For the text-containing cell, return its midpoint in (x, y) coordinate format. 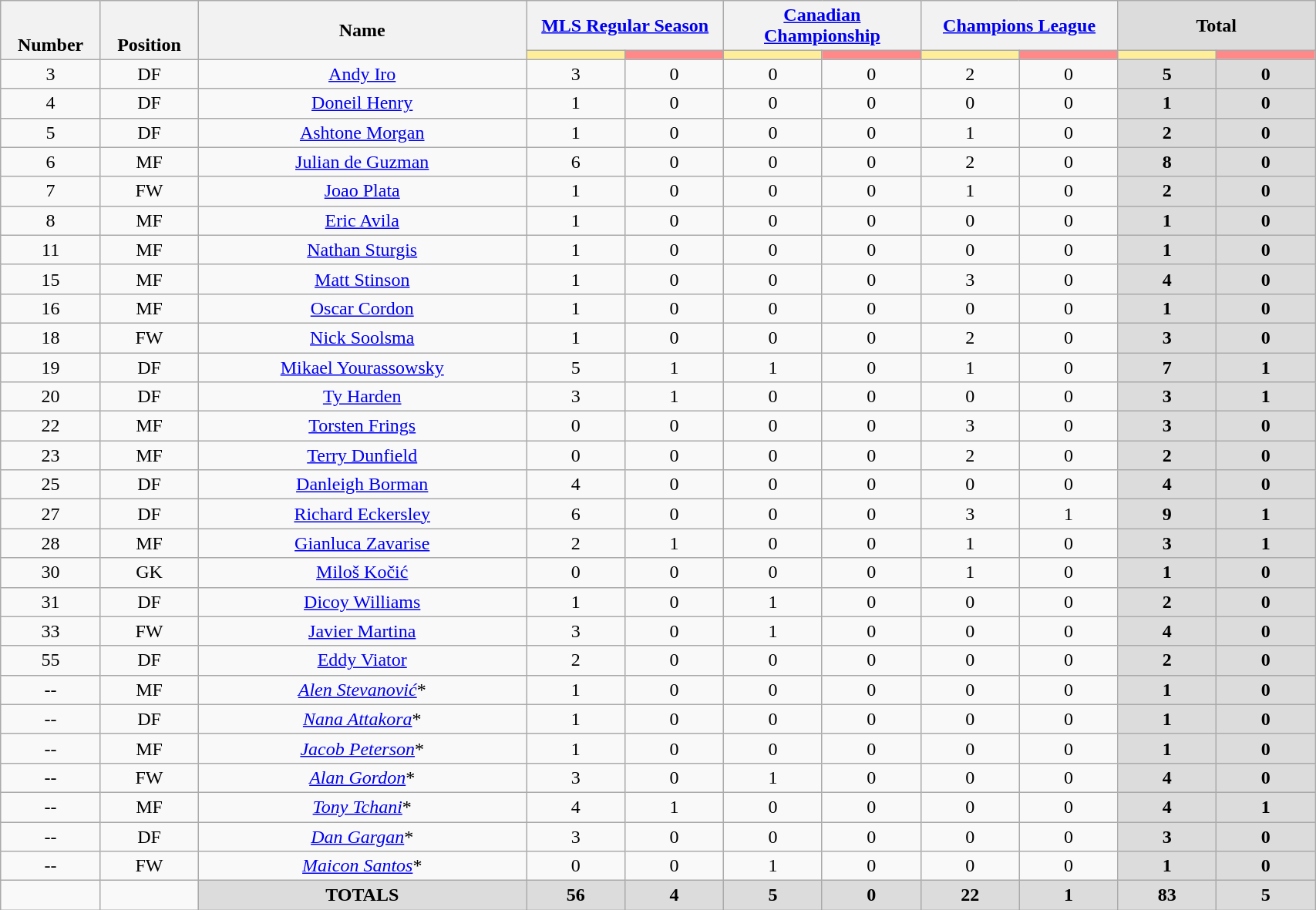
15 (51, 279)
Nick Soolsma (362, 337)
Javier Martina (362, 631)
GK (149, 573)
Mikael Yourassowsky (362, 368)
Ty Harden (362, 397)
Terry Dunfield (362, 455)
Name (362, 30)
83 (1167, 895)
Number (51, 30)
Julian de Guzman (362, 162)
33 (51, 631)
MLS Regular Season (625, 26)
Matt Stinson (362, 279)
31 (51, 602)
18 (51, 337)
Gianluca Zavarise (362, 543)
Champions League (1019, 26)
23 (51, 455)
Alen Stevanović* (362, 690)
Position (149, 30)
Nana Attakora* (362, 719)
27 (51, 514)
Eric Avila (362, 220)
Ashtone Morgan (362, 133)
Doneil Henry (362, 103)
Canadian Championship (823, 26)
16 (51, 308)
Dicoy Williams (362, 602)
Andy Iro (362, 74)
Nathan Sturgis (362, 250)
Eddy Viator (362, 660)
Danleigh Borman (362, 485)
TOTALS (362, 895)
30 (51, 573)
55 (51, 660)
Maicon Santos* (362, 866)
Oscar Cordon (362, 308)
Richard Eckersley (362, 514)
11 (51, 250)
25 (51, 485)
Torsten Frings (362, 426)
Dan Gargan* (362, 836)
Jacob Peterson* (362, 748)
Miloš Kočić (362, 573)
56 (576, 895)
9 (1167, 514)
20 (51, 397)
Tony Tchani* (362, 807)
Joao Plata (362, 191)
Alan Gordon* (362, 777)
Total (1217, 26)
19 (51, 368)
28 (51, 543)
